Return the [X, Y] coordinate for the center point of the cell that contains the specified text.  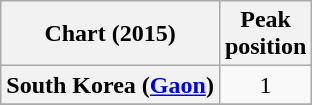
Peakposition [265, 34]
South Korea (Gaon) [110, 85]
Chart (2015) [110, 34]
1 [265, 85]
